Capture the cell that displays the provided text and extract its [x, y] central coordinate. 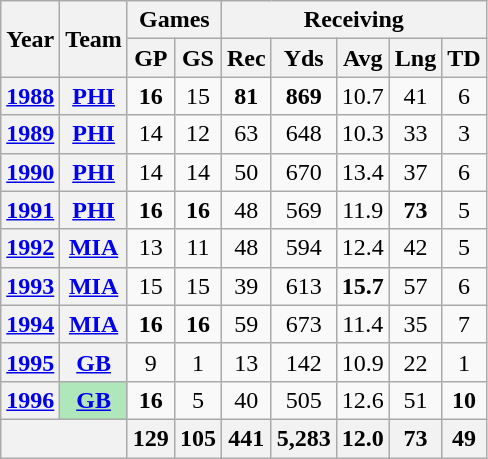
37 [415, 172]
1990 [30, 172]
1988 [30, 96]
129 [150, 438]
63 [246, 134]
GS [198, 58]
105 [198, 438]
42 [415, 248]
12.0 [362, 438]
12 [198, 134]
10.9 [362, 362]
49 [464, 438]
50 [246, 172]
41 [415, 96]
59 [246, 324]
569 [304, 210]
Team [94, 39]
35 [415, 324]
869 [304, 96]
505 [304, 400]
Avg [362, 58]
13.4 [362, 172]
Lng [415, 58]
3 [464, 134]
648 [304, 134]
594 [304, 248]
441 [246, 438]
12.6 [362, 400]
7 [464, 324]
11 [198, 248]
Receiving [354, 20]
Rec [246, 58]
613 [304, 286]
11.9 [362, 210]
1991 [30, 210]
GP [150, 58]
1989 [30, 134]
673 [304, 324]
1996 [30, 400]
670 [304, 172]
1995 [30, 362]
1994 [30, 324]
10 [464, 400]
57 [415, 286]
9 [150, 362]
40 [246, 400]
10.7 [362, 96]
1992 [30, 248]
Yds [304, 58]
Year [30, 39]
39 [246, 286]
11.4 [362, 324]
5,283 [304, 438]
Games [174, 20]
1993 [30, 286]
51 [415, 400]
10.3 [362, 134]
81 [246, 96]
15.7 [362, 286]
33 [415, 134]
22 [415, 362]
12.4 [362, 248]
TD [464, 58]
142 [304, 362]
